Determine the (X, Y) coordinate at the center of the cell enclosing the given text.  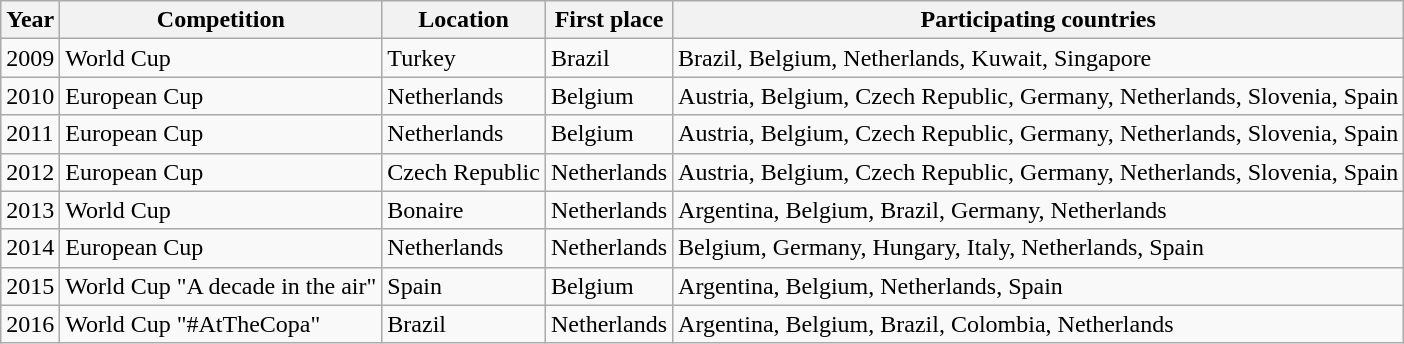
Year (30, 20)
Belgium, Germany, Hungary, Italy, Netherlands, Spain (1038, 248)
Czech Republic (464, 172)
2010 (30, 96)
Spain (464, 286)
Argentina, Belgium, Brazil, Germany, Netherlands (1038, 210)
2013 (30, 210)
Turkey (464, 58)
World Cup "#AtTheCopa" (221, 324)
Participating countries (1038, 20)
Competition (221, 20)
2015 (30, 286)
Location (464, 20)
2009 (30, 58)
World Cup "A decade in the air" (221, 286)
2014 (30, 248)
2012 (30, 172)
First place (608, 20)
2016 (30, 324)
2011 (30, 134)
Argentina, Belgium, Netherlands, Spain (1038, 286)
Argentina, Belgium, Brazil, Colombia, Netherlands (1038, 324)
Brazil, Belgium, Netherlands, Kuwait, Singapore (1038, 58)
Bonaire (464, 210)
